Return the [x, y] coordinate for the center point of the cell that contains the specified text.  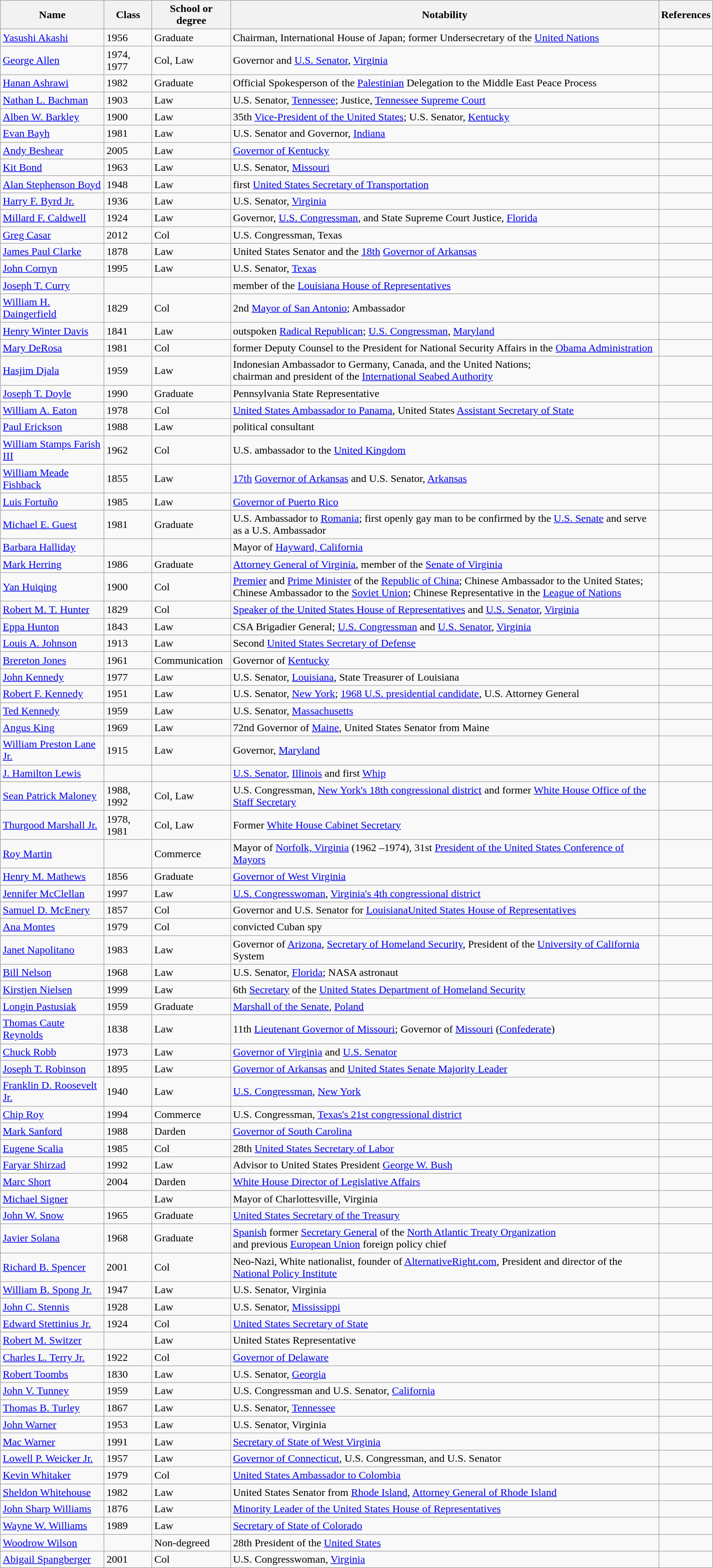
former Deputy Counsel to the President for National Security Affairs in the Obama Administration [444, 348]
Paul Erickson [52, 427]
References [686, 15]
U.S. Senator, New York; 1968 U.S. presidential candidate, U.S. Attorney General [444, 694]
William A. Eaton [52, 410]
Class [128, 15]
John Sharp Williams [52, 1509]
Non-degreed [191, 1543]
U.S. Senator and Governor, Indiana [444, 134]
Chuck Robb [52, 1052]
1855 [128, 479]
Governor and U.S. Senator, Virginia [444, 60]
Richard B. Spencer [52, 1267]
Lowell P. Weicker Jr. [52, 1458]
1969 [128, 728]
1928 [128, 1307]
1841 [128, 331]
Sheldon Whitehouse [52, 1492]
U.S. Senator, Tennessee [444, 1408]
Harry F. Byrd Jr. [52, 201]
1983 [128, 950]
U.S. Senator, Texas [444, 269]
1995 [128, 269]
Marc Short [52, 1182]
Javier Solana [52, 1238]
1994 [128, 1114]
Robert F. Kennedy [52, 694]
Robert M. T. Hunter [52, 610]
28th President of the United States [444, 1543]
1990 [128, 393]
1989 [128, 1526]
Pennsylvania State Representative [444, 393]
William H. Daingerfield [52, 308]
17th Governor of Arkansas and U.S. Senator, Arkansas [444, 479]
School or degree [191, 15]
1965 [128, 1216]
Ana Montes [52, 927]
U.S. ambassador to the United Kingdom [444, 450]
1992 [128, 1165]
J. Hamilton Lewis [52, 773]
1997 [128, 894]
George Allen [52, 60]
Mark Herring [52, 564]
John Kennedy [52, 677]
1962 [128, 450]
Governor of Delaware [444, 1357]
1973 [128, 1052]
Governor of South Carolina [444, 1131]
Janet Napolitano [52, 950]
1936 [128, 201]
political consultant [444, 427]
Communication [191, 660]
2012 [128, 235]
White House Director of Legislative Affairs [444, 1182]
2004 [128, 1182]
1830 [128, 1374]
United States Senator from Rhode Island, Attorney General of Rhode Island [444, 1492]
United States Representative [444, 1341]
1953 [128, 1425]
United States Senator and the 18th Governor of Arkansas [444, 252]
1999 [128, 990]
Mark Sanford [52, 1131]
1876 [128, 1509]
Woodrow Wilson [52, 1543]
Roy Martin [52, 853]
Nathan L. Bachman [52, 100]
John V. Tunney [52, 1391]
Andy Beshear [52, 150]
William Stamps Farish III [52, 450]
James Paul Clarke [52, 252]
Greg Casar [52, 235]
28th United States Secretary of Labor [444, 1148]
1951 [128, 694]
Mary DeRosa [52, 348]
Mac Warner [52, 1441]
Luis Fortuño [52, 501]
U.S. Senator, Louisiana, State Treasurer of Louisiana [444, 677]
1903 [128, 100]
United States Ambassador to Colombia [444, 1475]
Advisor to United States President George W. Bush [444, 1165]
U.S. Congressman, Texas's 21st congressional district [444, 1114]
Yan Huiqing [52, 587]
Ted Kennedy [52, 711]
Governor, U.S. Congressman, and State Supreme Court Justice, Florida [444, 218]
CSA Brigadier General; U.S. Congressman and U.S. Senator, Virginia [444, 627]
1956 [128, 38]
first United States Secretary of Transportation [444, 184]
Name [52, 15]
Barbara Halliday [52, 547]
U.S. Congresswoman, Virginia's 4th congressional district [444, 894]
U.S. Senator, Georgia [444, 1374]
Chip Roy [52, 1114]
Governor of West Virginia [444, 876]
Angus King [52, 728]
Governor of Connecticut, U.S. Congressman, and U.S. Senator [444, 1458]
member of the Louisiana House of Representatives [444, 285]
Joseph T. Curry [52, 285]
Kirstjen Nielsen [52, 990]
1878 [128, 252]
Abigail Spangberger [52, 1560]
Governor of Arkansas and United States Senate Majority Leader [444, 1069]
U.S. Senator, Mississippi [444, 1307]
Bill Nelson [52, 973]
United States Secretary of State [444, 1324]
1857 [128, 910]
Governor, Maryland [444, 751]
Notability [444, 15]
1940 [128, 1091]
U.S. Senator, Illinois and first Whip [444, 773]
Robert M. Switzer [52, 1341]
Secretary of State of West Virginia [444, 1441]
2005 [128, 150]
1843 [128, 627]
Yasushi Akashi [52, 38]
1915 [128, 751]
U.S. Congressman and U.S. Senator, California [444, 1391]
Robert Toombs [52, 1374]
6th Secretary of the United States Department of Homeland Security [444, 990]
Kit Bond [52, 167]
outspoken Radical Republican; U.S. Congressman, Maryland [444, 331]
United States Secretary of the Treasury [444, 1216]
1974, 1977 [128, 60]
Neo-Nazi, White nationalist, founder of AlternativeRight.com, President and director of the National Policy Institute [444, 1267]
1838 [128, 1029]
Sean Patrick Maloney [52, 796]
Michael Signer [52, 1199]
Faryar Shirzad [52, 1165]
convicted Cuban spy [444, 927]
Governor of Arizona, Secretary of Homeland Security, President of the University of California System [444, 950]
Samuel D. McEnery [52, 910]
U.S. Ambassador to Romania; first openly gay man to be confirmed by the U.S. Senate and serve as a U.S. Ambassador [444, 524]
Evan Bayh [52, 134]
Indonesian Ambassador to Germany, Canada, and the United Nations;chairman and president of the International Seabed Authority [444, 371]
U.S. Congressman, New York [444, 1091]
1948 [128, 184]
William Preston Lane Jr. [52, 751]
Eppa Hunton [52, 627]
Kevin Whitaker [52, 1475]
1978 [128, 410]
Longin Pastusiak [52, 1006]
Henry M. Mathews [52, 876]
Marshall of the Senate, Poland [444, 1006]
Thomas B. Turley [52, 1408]
Joseph T. Doyle [52, 393]
U.S. Congressman, New York's 18th congressional district and former White House Office of the Staff Secretary [444, 796]
Louis A. Johnson [52, 643]
John Warner [52, 1425]
1913 [128, 643]
Governor of Virginia and U.S. Senator [444, 1052]
U.S. Senator, Florida; NASA astronaut [444, 973]
35th Vice-President of the United States; U.S. Senator, Kentucky [444, 117]
Jennifer McClellan [52, 894]
Official Spokesperson of the Palestinian Delegation to the Middle East Peace Process [444, 83]
William Meade Fishback [52, 479]
Attorney General of Virginia, member of the Senate of Virginia [444, 564]
1988, 1992 [128, 796]
1991 [128, 1441]
Franklin D. Roosevelt Jr. [52, 1091]
Alben W. Barkley [52, 117]
John Cornyn [52, 269]
Mayor of Charlottesville, Virginia [444, 1199]
Thurgood Marshall Jr. [52, 825]
Governor and U.S. Senator for LouisianaUnited States House of Representatives [444, 910]
Charles L. Terry Jr. [52, 1357]
Hasjim Djala [52, 371]
Millard F. Caldwell [52, 218]
1856 [128, 876]
1867 [128, 1408]
Mayor of Norfolk, Virginia (1962 –1974), 31st President of the United States Conference of Mayors [444, 853]
Hanan Ashrawi [52, 83]
Second United States Secretary of Defense [444, 643]
U.S. Senator, Massachusetts [444, 711]
Brereton Jones [52, 660]
Spanish former Secretary General of the North Atlantic Treaty Organizationand previous European Union foreign policy chief [444, 1238]
Thomas Caute Reynolds [52, 1029]
U.S. Congressman, Texas [444, 235]
Mayor of Hayward, California [444, 547]
John W. Snow [52, 1216]
U.S. Congresswoman, Virginia [444, 1560]
U.S. Senator, Missouri [444, 167]
Governor of Puerto Rico [444, 501]
Edward Stettinius Jr. [52, 1324]
1978, 1981 [128, 825]
1961 [128, 660]
Speaker of the United States House of Representatives and U.S. Senator, Virginia [444, 610]
1957 [128, 1458]
11th Lieutenant Governor of Missouri; Governor of Missouri (Confederate) [444, 1029]
U.S. Senator, Tennessee; Justice, Tennessee Supreme Court [444, 100]
1922 [128, 1357]
Former White House Cabinet Secretary [444, 825]
United States Ambassador to Panama, United States Assistant Secretary of State [444, 410]
1947 [128, 1290]
Wayne W. Williams [52, 1526]
Chairman, International House of Japan; former Undersecretary of the United Nations [444, 38]
Eugene Scalia [52, 1148]
1963 [128, 167]
Michael E. Guest [52, 524]
1986 [128, 564]
1895 [128, 1069]
Minority Leader of the United States House of Representatives [444, 1509]
72nd Governor of Maine, United States Senator from Maine [444, 728]
Alan Stephenson Boyd [52, 184]
Joseph T. Robinson [52, 1069]
Secretary of State of Colorado [444, 1526]
William B. Spong Jr. [52, 1290]
2nd Mayor of San Antonio; Ambassador [444, 308]
1977 [128, 677]
Henry Winter Davis [52, 331]
John C. Stennis [52, 1307]
